Scan for the cell matching the given text and deliver its (x, y) coordinate at center. 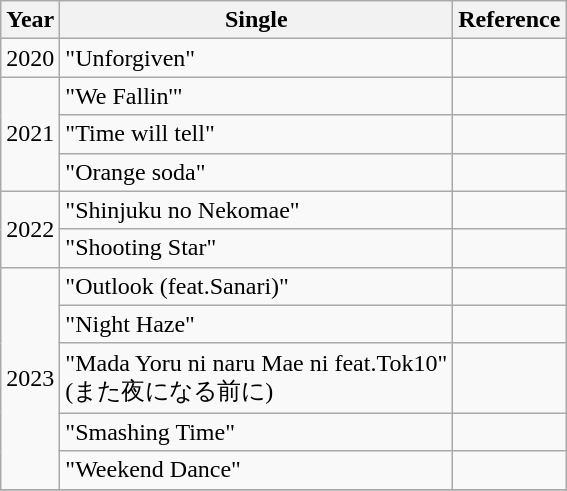
Reference (510, 20)
"Weekend Dance" (256, 470)
"Shooting Star" (256, 248)
"Outlook (feat.Sanari)" (256, 286)
"Orange soda" (256, 172)
2022 (30, 229)
"Smashing Time" (256, 432)
"Mada Yoru ni naru Mae ni feat.Tok10" (また夜になる前に) (256, 378)
"Time will tell" (256, 134)
"Shinjuku no Nekomae" (256, 210)
2021 (30, 134)
"Unforgiven" (256, 58)
"Night Haze" (256, 324)
Single (256, 20)
2020 (30, 58)
Year (30, 20)
"We Fallin'" (256, 96)
2023 (30, 378)
